Capture the cell that displays the provided text and extract its (x, y) central coordinate. 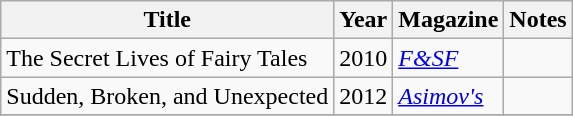
2012 (364, 96)
Year (364, 20)
Sudden, Broken, and Unexpected (168, 96)
Notes (538, 20)
The Secret Lives of Fairy Tales (168, 58)
Magazine (448, 20)
2010 (364, 58)
Asimov's (448, 96)
Title (168, 20)
F&SF (448, 58)
